Extract the [x, y] coordinate from the center of the cell holding the provided text.  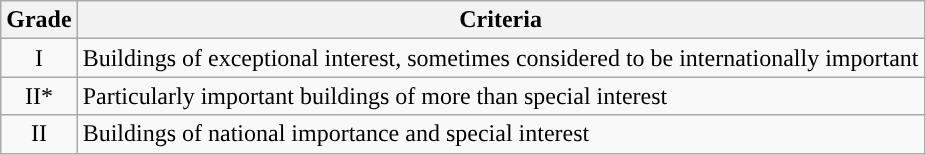
Grade [39, 20]
Particularly important buildings of more than special interest [500, 96]
Criteria [500, 20]
II* [39, 96]
I [39, 58]
II [39, 134]
Buildings of national importance and special interest [500, 134]
Buildings of exceptional interest, sometimes considered to be internationally important [500, 58]
